Output the [x, y] coordinate of the center of the cell containing the given text.  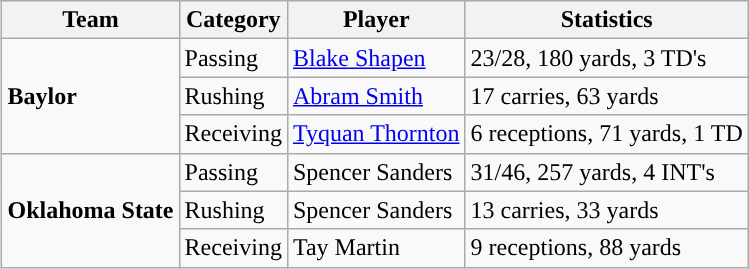
17 carries, 63 yards [606, 96]
Oklahoma State [90, 210]
13 carries, 33 yards [606, 210]
Blake Shapen [376, 58]
Tay Martin [376, 248]
Player [376, 20]
Statistics [606, 20]
23/28, 180 yards, 3 TD's [606, 58]
Abram Smith [376, 96]
6 receptions, 71 yards, 1 TD [606, 134]
Tyquan Thornton [376, 134]
31/46, 257 yards, 4 INT's [606, 172]
Baylor [90, 96]
Category [233, 20]
Team [90, 20]
9 receptions, 88 yards [606, 248]
